Capture the cell that displays the provided text and extract its [X, Y] central coordinate. 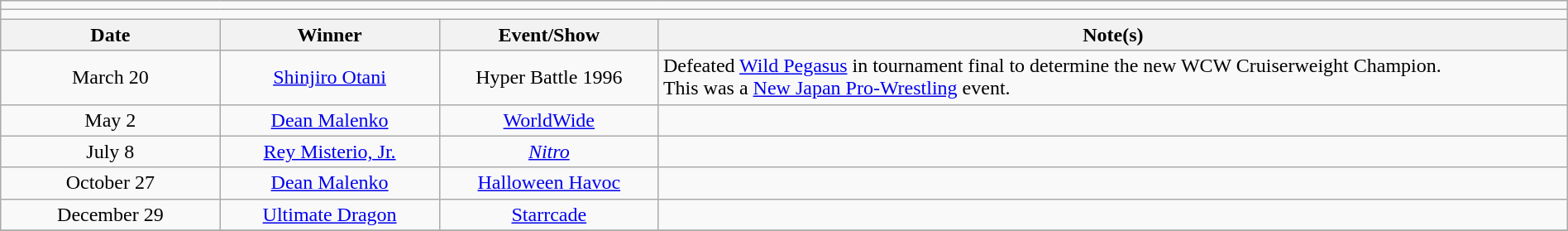
July 8 [111, 152]
October 27 [111, 183]
Halloween Havoc [549, 183]
Note(s) [1113, 35]
March 20 [111, 78]
Event/Show [549, 35]
Hyper Battle 1996 [549, 78]
Defeated Wild Pegasus in tournament final to determine the new WCW Cruiserweight Champion.This was a New Japan Pro-Wrestling event. [1113, 78]
December 29 [111, 214]
Ultimate Dragon [329, 214]
Date [111, 35]
Nitro [549, 152]
Starrcade [549, 214]
WorldWide [549, 120]
Shinjiro Otani [329, 78]
Winner [329, 35]
Rey Misterio, Jr. [329, 152]
May 2 [111, 120]
